Return [X, Y] of the center of cell containing provided text 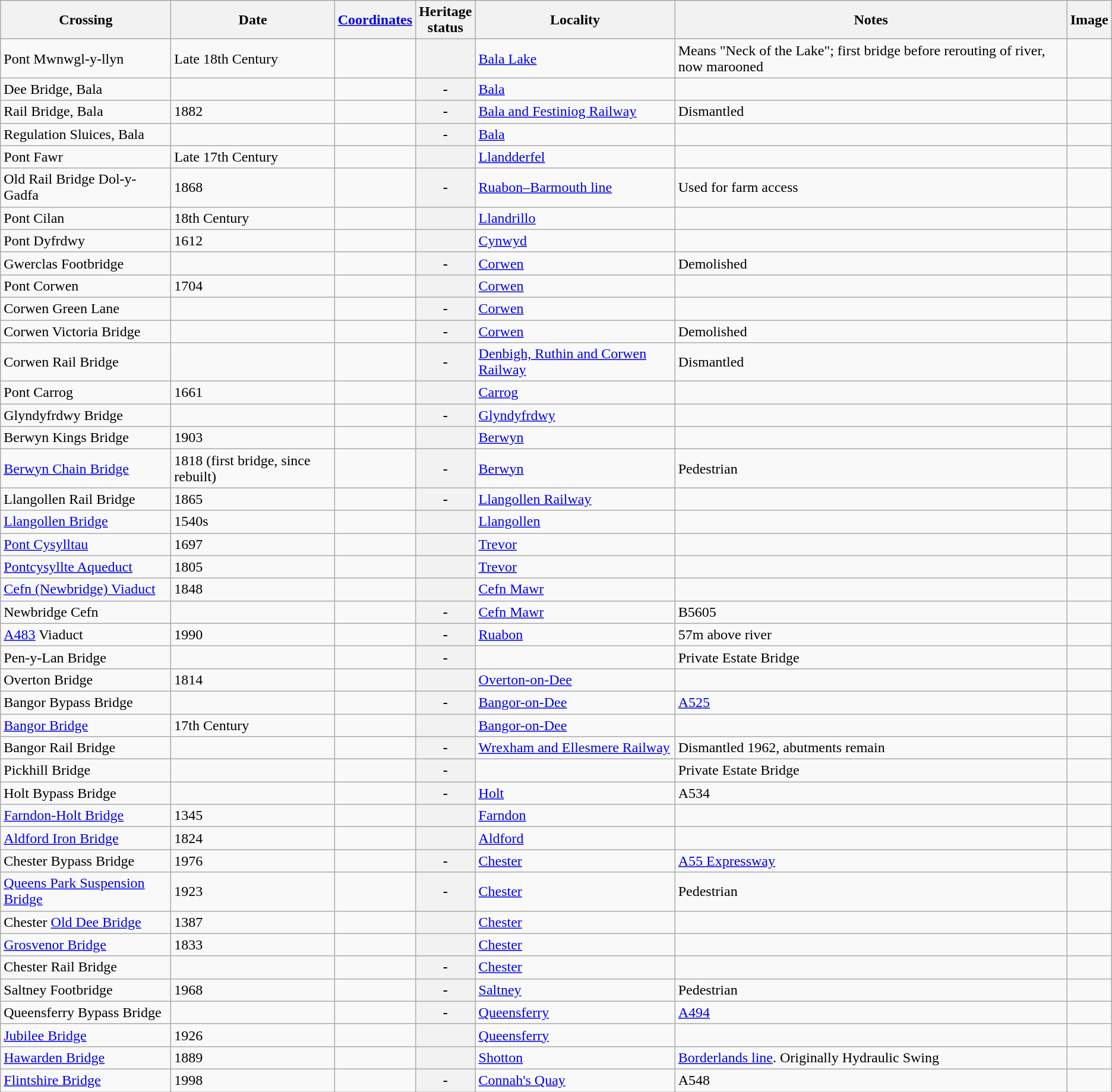
Chester Rail Bridge [86, 967]
Llandderfel [575, 157]
Farndon [575, 816]
Pickhill Bridge [86, 771]
Pont Dyfrdwy [86, 241]
1868 [253, 188]
Notes [871, 20]
Overton Bridge [86, 680]
Dee Bridge, Bala [86, 89]
Heritagestatus [446, 20]
Gwerclas Footbridge [86, 263]
Old Rail Bridge Dol-y-Gadfa [86, 188]
Jubilee Bridge [86, 1035]
1612 [253, 241]
1661 [253, 393]
Flintshire Bridge [86, 1080]
Glyndyfrdwy [575, 415]
Bangor Bridge [86, 725]
Berwyn Chain Bridge [86, 468]
A55 Expressway [871, 861]
Locality [575, 20]
1824 [253, 838]
Ruabon [575, 635]
Date [253, 20]
1923 [253, 891]
1976 [253, 861]
1833 [253, 945]
Berwyn Kings Bridge [86, 438]
Bala and Festiniog Railway [575, 112]
Ruabon–Barmouth line [575, 188]
Bangor Bypass Bridge [86, 702]
Coordinates [375, 20]
1704 [253, 286]
Wrexham and Ellesmere Railway [575, 748]
Corwen Rail Bridge [86, 362]
A534 [871, 793]
Overton-on-Dee [575, 680]
Pont Mwnwgl-y-llyn [86, 58]
1968 [253, 990]
1818 (first bridge, since rebuilt) [253, 468]
Bangor Rail Bridge [86, 748]
1805 [253, 567]
Means "Neck of the Lake"; first bridge before rerouting of river, now marooned [871, 58]
Late 18th Century [253, 58]
57m above river [871, 635]
1882 [253, 112]
Used for farm access [871, 188]
Dismantled 1962, abutments remain [871, 748]
Llandrillo [575, 218]
Image [1089, 20]
Corwen Victoria Bridge [86, 331]
1697 [253, 544]
Chester Old Dee Bridge [86, 922]
Llangollen Railway [575, 499]
Holt [575, 793]
1540s [253, 522]
Aldford [575, 838]
Denbigh, Ruthin and Corwen Railway [575, 362]
Holt Bypass Bridge [86, 793]
Llangollen Rail Bridge [86, 499]
Pont Cilan [86, 218]
Pen-y-Lan Bridge [86, 657]
1814 [253, 680]
Glyndyfrdwy Bridge [86, 415]
Corwen Green Lane [86, 308]
Regulation Sluices, Bala [86, 134]
Pont Fawr [86, 157]
1848 [253, 589]
18th Century [253, 218]
Pont Corwen [86, 286]
1865 [253, 499]
Bala Lake [575, 58]
Late 17th Century [253, 157]
17th Century [253, 725]
A548 [871, 1080]
Cynwyd [575, 241]
Pont Carrog [86, 393]
Rail Bridge, Bala [86, 112]
Llangollen [575, 522]
Saltney [575, 990]
1387 [253, 922]
1345 [253, 816]
Connah's Quay [575, 1080]
Queens Park Suspension Bridge [86, 891]
A525 [871, 702]
Cefn (Newbridge) Viaduct [86, 589]
Saltney Footbridge [86, 990]
Grosvenor Bridge [86, 945]
Queensferry Bypass Bridge [86, 1012]
Hawarden Bridge [86, 1058]
1998 [253, 1080]
Carrog [575, 393]
A483 Viaduct [86, 635]
1903 [253, 438]
Pont Cysylltau [86, 544]
Farndon-Holt Bridge [86, 816]
B5605 [871, 612]
1889 [253, 1058]
1926 [253, 1035]
Borderlands line. Originally Hydraulic Swing [871, 1058]
Aldford Iron Bridge [86, 838]
A494 [871, 1012]
1990 [253, 635]
Crossing [86, 20]
Chester Bypass Bridge [86, 861]
Newbridge Cefn [86, 612]
Pontcysyllte Aqueduct [86, 567]
Llangollen Bridge [86, 522]
Shotton [575, 1058]
